Provide the [X, Y] coordinate of the cell's center where the given text is located.  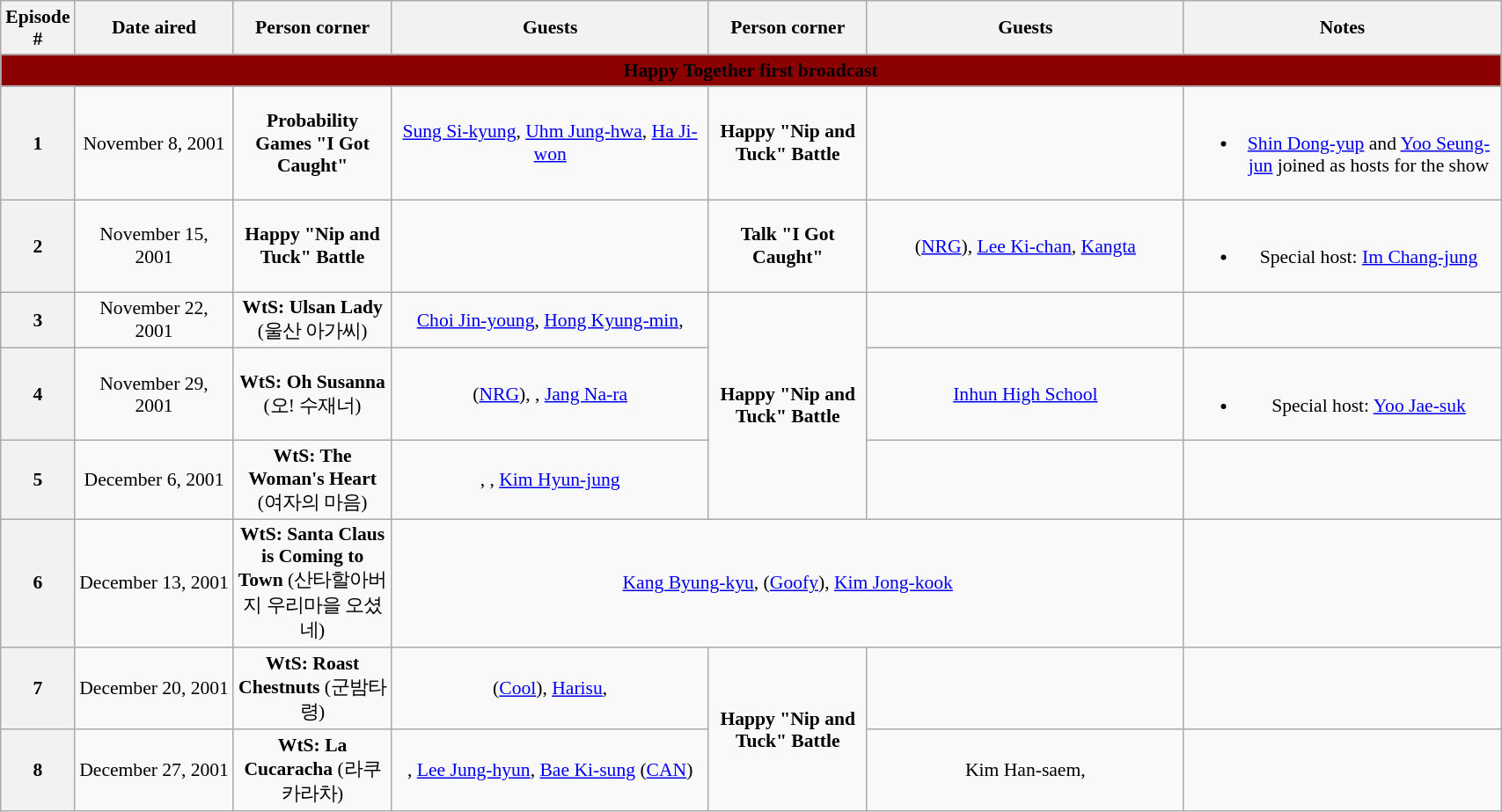
Inhun High School [1025, 394]
(NRG), , Jang Na-ra [550, 394]
1 [38, 143]
Talk "I Got Caught" [788, 246]
WtS: Roast Chestnuts (군밤타령) [312, 690]
November 15, 2001 [154, 246]
7 [38, 690]
4 [38, 394]
December 6, 2001 [154, 479]
(Cool), Harisu, [550, 690]
(NRG), Lee Ki-chan, Kangta [1025, 246]
WtS: Oh Susanna (오! 수재너) [312, 394]
5 [38, 479]
Episode # [38, 28]
3 [38, 320]
Date aired [154, 28]
Special host: Yoo Jae-suk [1342, 394]
Choi Jin-young, Hong Kyung-min, [550, 320]
November 8, 2001 [154, 143]
2 [38, 246]
, Lee Jung-hyun, Bae Ki-sung (CAN) [550, 771]
6 [38, 584]
November 29, 2001 [154, 394]
WtS: La Cucaracha (라쿠카라차) [312, 771]
December 20, 2001 [154, 690]
December 13, 2001 [154, 584]
Kim Han-saem, [1025, 771]
November 22, 2001 [154, 320]
, , Kim Hyun-jung [550, 479]
WtS: Ulsan Lady (울산 아가씨) [312, 320]
Special host: Im Chang-jung [1342, 246]
Happy Together first broadcast [751, 70]
WtS: The Woman's Heart (여자의 마음) [312, 479]
8 [38, 771]
Shin Dong-yup and Yoo Seung-jun joined as hosts for the show [1342, 143]
December 27, 2001 [154, 771]
WtS: Santa Claus is Coming to Town (산타할아버지 우리마을 오셨네) [312, 584]
Probability Games "I Got Caught" [312, 143]
Sung Si-kyung, Uhm Jung-hwa, Ha Ji-won [550, 143]
Notes [1342, 28]
Kang Byung-kyu, (Goofy), Kim Jong-kook [788, 584]
